Locate the cell with the specified text and output its (x, y) center coordinate. 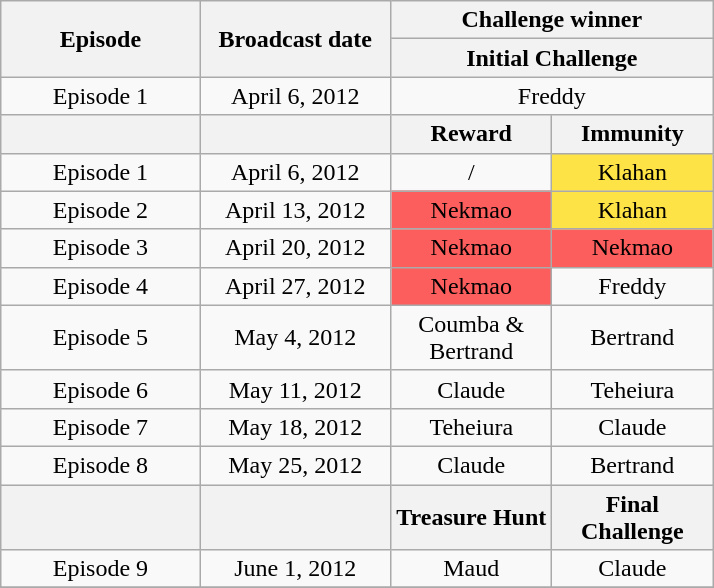
Episode 9 (100, 569)
Immunity (632, 134)
May 11, 2012 (296, 389)
Episode 8 (100, 465)
May 25, 2012 (296, 465)
Initial Challenge (552, 58)
April 27, 2012 (296, 286)
Coumba & Bertrand (472, 338)
Episode (100, 39)
Broadcast date (296, 39)
Episode 5 (100, 338)
Episode 6 (100, 389)
Reward (472, 134)
Episode 4 (100, 286)
Episode 2 (100, 210)
April 20, 2012 (296, 248)
Treasure Hunt (472, 516)
May 4, 2012 (296, 338)
May 18, 2012 (296, 427)
Episode 7 (100, 427)
June 1, 2012 (296, 569)
/ (472, 172)
Maud (472, 569)
April 13, 2012 (296, 210)
Episode 3 (100, 248)
Final Challenge (632, 516)
Challenge winner (552, 20)
